Search for the cell housing the specified text and yield its [x, y] center coordinate. 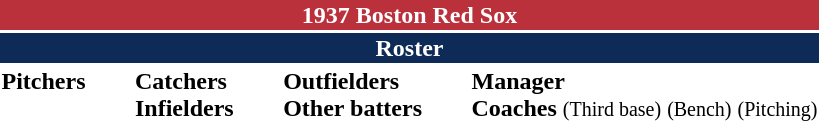
Roster [410, 48]
1937 Boston Red Sox [410, 15]
